Determine the [X, Y] coordinate at the center of the cell enclosing the given text.  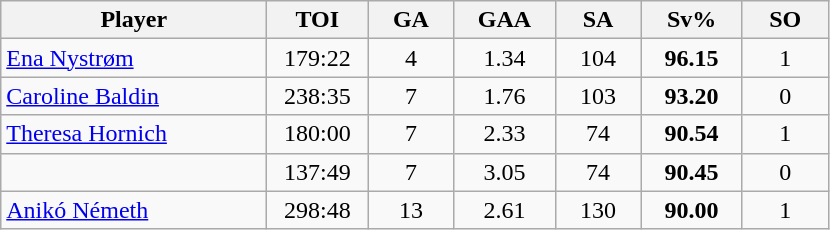
4 [411, 58]
130 [598, 210]
TOI [318, 20]
SA [598, 20]
96.15 [692, 58]
93.20 [692, 96]
GAA [504, 20]
1.76 [504, 96]
1.34 [504, 58]
179:22 [318, 58]
90.00 [692, 210]
238:35 [318, 96]
2.61 [504, 210]
180:00 [318, 134]
Ena Nystrøm [134, 58]
Player [134, 20]
3.05 [504, 172]
GA [411, 20]
13 [411, 210]
90.45 [692, 172]
104 [598, 58]
Sv% [692, 20]
Anikó Németh [134, 210]
298:48 [318, 210]
137:49 [318, 172]
Theresa Hornich [134, 134]
103 [598, 96]
SO [785, 20]
2.33 [504, 134]
90.54 [692, 134]
Caroline Baldin [134, 96]
